Extract the (x, y) coordinate from the center of the cell holding the provided text.  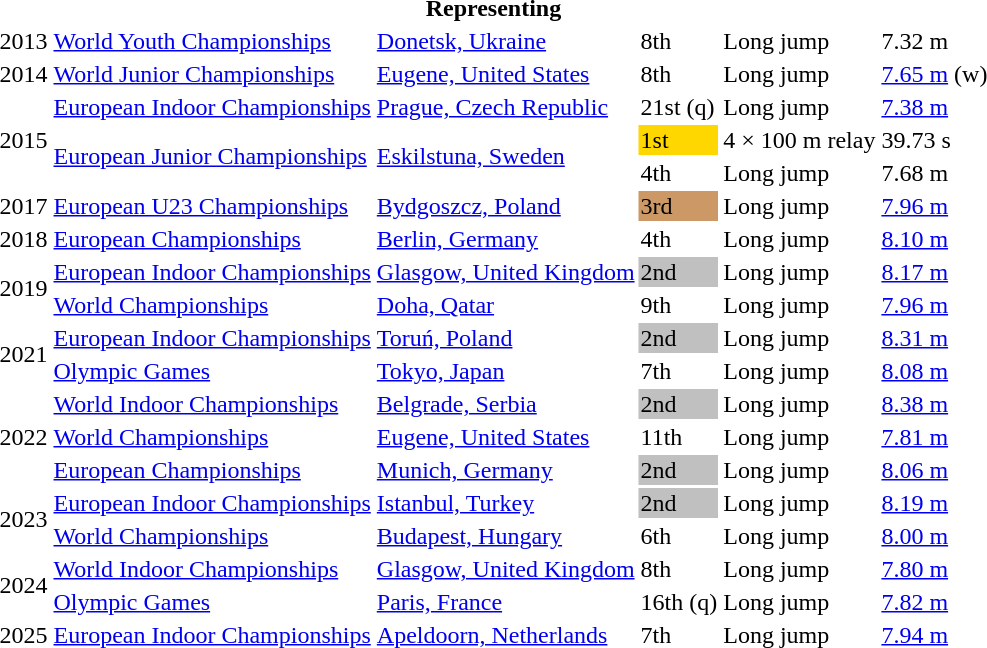
Eskilstuna, Sweden (506, 156)
Paris, France (506, 602)
World Youth Championships (212, 41)
3rd (679, 206)
7th (679, 371)
21st (q) (679, 107)
6th (679, 536)
Donetsk, Ukraine (506, 41)
European U23 Championships (212, 206)
Berlin, Germany (506, 239)
1st (679, 140)
Budapest, Hungary (506, 536)
9th (679, 305)
Istanbul, Turkey (506, 503)
16th (q) (679, 602)
Munich, Germany (506, 470)
Prague, Czech Republic (506, 107)
European Junior Championships (212, 156)
11th (679, 437)
Bydgoszcz, Poland (506, 206)
Doha, Qatar (506, 305)
World Junior Championships (212, 74)
Belgrade, Serbia (506, 404)
4 × 100 m relay (800, 140)
Toruń, Poland (506, 338)
Tokyo, Japan (506, 371)
